Search for the cell housing the specified text and yield its [x, y] center coordinate. 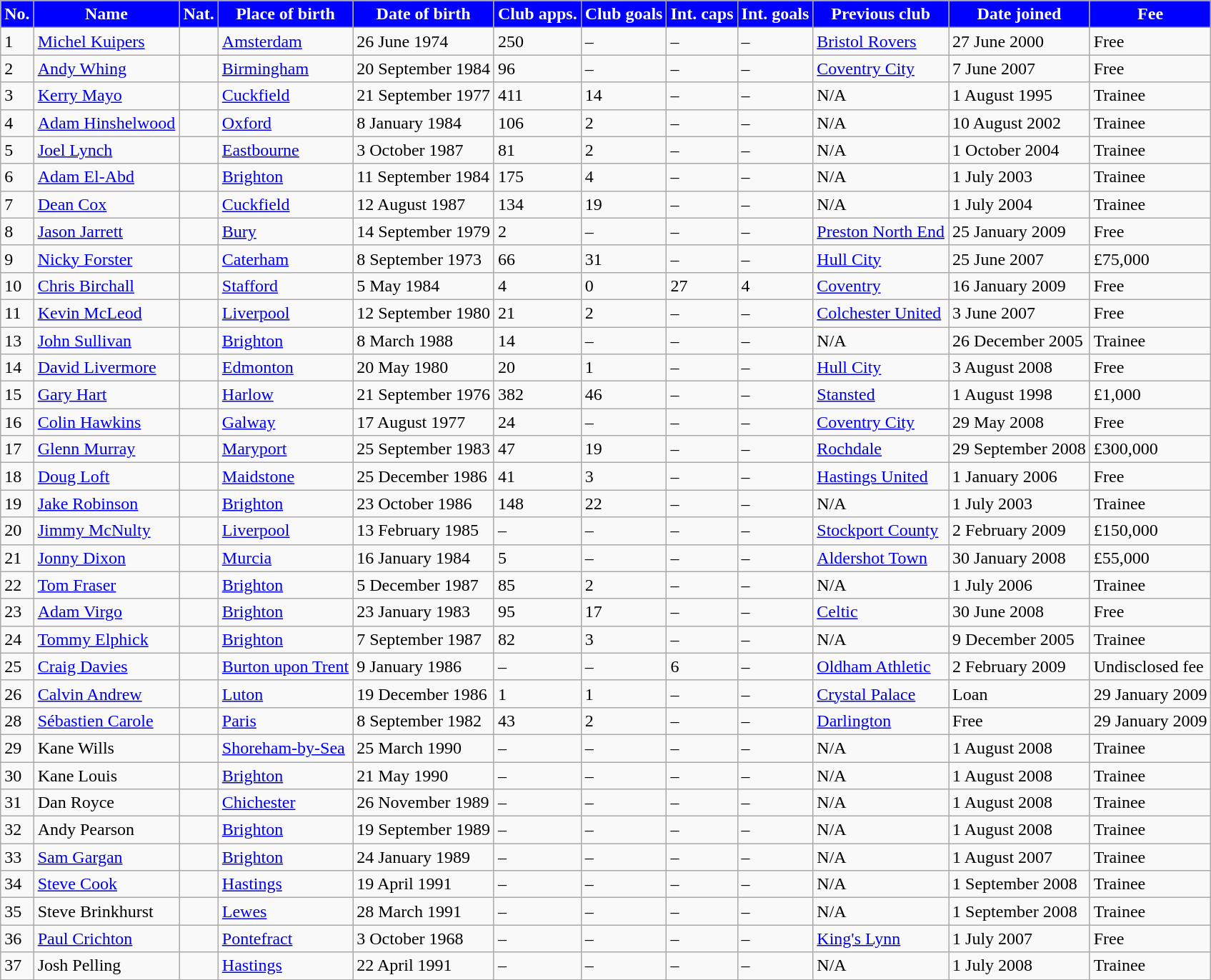
1 July 2008 [1020, 966]
43 [537, 721]
Club apps. [537, 14]
Gary Hart [106, 395]
Oxford [285, 123]
Jake Robinson [106, 504]
King's Lynn [881, 939]
Harlow [285, 395]
96 [537, 69]
20 May 1980 [424, 368]
Murcia [285, 558]
1 July 2007 [1020, 939]
41 [537, 476]
18 [17, 476]
Aldershot Town [881, 558]
£55,000 [1150, 558]
16 January 1984 [424, 558]
23 January 1983 [424, 612]
Michel Kuipers [106, 41]
0 [624, 286]
1 January 2006 [1020, 476]
Kane Louis [106, 775]
21 May 1990 [424, 775]
Place of birth [285, 14]
Chichester [285, 803]
3 October 1987 [424, 150]
10 August 2002 [1020, 123]
25 January 2009 [1020, 231]
35 [17, 911]
Birmingham [285, 69]
30 [17, 775]
Kevin McLeod [106, 313]
26 June 1974 [424, 41]
Bury [285, 231]
82 [537, 639]
16 [17, 422]
Date joined [1020, 14]
9 December 2005 [1020, 639]
David Livermore [106, 368]
26 [17, 694]
26 November 1989 [424, 803]
£300,000 [1150, 449]
27 [702, 286]
5 May 1984 [424, 286]
Shoreham-by-Sea [285, 748]
Caterham [285, 259]
Int. caps [702, 14]
Club goals [624, 14]
Nicky Forster [106, 259]
3 October 1968 [424, 939]
37 [17, 966]
£1,000 [1150, 395]
Joel Lynch [106, 150]
11 September 1984 [424, 177]
Stafford [285, 286]
Sébastien Carole [106, 721]
Colin Hawkins [106, 422]
8 January 1984 [424, 123]
Coventry [881, 286]
Jason Jarrett [106, 231]
Eastbourne [285, 150]
85 [537, 585]
Dean Cox [106, 204]
29 May 2008 [1020, 422]
46 [624, 395]
Previous club [881, 14]
66 [537, 259]
30 June 2008 [1020, 612]
19 April 1991 [424, 884]
Celtic [881, 612]
Lewes [285, 911]
5 December 1987 [424, 585]
Fee [1150, 14]
Galway [285, 422]
1 August 1998 [1020, 395]
Edmonton [285, 368]
Kane Wills [106, 748]
8 [17, 231]
10 [17, 286]
Steve Brinkhurst [106, 911]
34 [17, 884]
13 [17, 341]
Adam Hinshelwood [106, 123]
17 August 1977 [424, 422]
25 [17, 666]
£150,000 [1150, 531]
Date of birth [424, 14]
23 [17, 612]
134 [537, 204]
Paul Crichton [106, 939]
3 August 2008 [1020, 368]
Josh Pelling [106, 966]
14 September 1979 [424, 231]
33 [17, 857]
21 September 1976 [424, 395]
3 June 2007 [1020, 313]
30 January 2008 [1020, 558]
28 [17, 721]
Loan [1020, 694]
Oldham Athletic [881, 666]
8 September 1982 [424, 721]
No. [17, 14]
Nat. [199, 14]
8 March 1988 [424, 341]
29 [17, 748]
£75,000 [1150, 259]
Pontefract [285, 939]
1 August 1995 [1020, 96]
Undisclosed fee [1150, 666]
1 July 2004 [1020, 204]
19 September 1989 [424, 830]
Glenn Murray [106, 449]
16 January 2009 [1020, 286]
382 [537, 395]
Amsterdam [285, 41]
Paris [285, 721]
21 September 1977 [424, 96]
Sam Gargan [106, 857]
24 January 1989 [424, 857]
Chris Birchall [106, 286]
27 June 2000 [1020, 41]
Darlington [881, 721]
Adam El-Abd [106, 177]
36 [17, 939]
Calvin Andrew [106, 694]
8 September 1973 [424, 259]
Int. goals [775, 14]
9 [17, 259]
7 September 1987 [424, 639]
Jimmy McNulty [106, 531]
11 [17, 313]
Jonny Dixon [106, 558]
Andy Whing [106, 69]
Maidstone [285, 476]
Andy Pearson [106, 830]
12 September 1980 [424, 313]
Tom Fraser [106, 585]
Name [106, 14]
25 March 1990 [424, 748]
Luton [285, 694]
28 March 1991 [424, 911]
Craig Davies [106, 666]
Steve Cook [106, 884]
250 [537, 41]
25 December 1986 [424, 476]
12 August 1987 [424, 204]
Maryport [285, 449]
106 [537, 123]
19 December 1986 [424, 694]
13 February 1985 [424, 531]
Rochdale [881, 449]
29 September 2008 [1020, 449]
Doug Loft [106, 476]
9 January 1986 [424, 666]
25 September 1983 [424, 449]
1 July 2006 [1020, 585]
Kerry Mayo [106, 96]
15 [17, 395]
John Sullivan [106, 341]
Stockport County [881, 531]
95 [537, 612]
Adam Virgo [106, 612]
148 [537, 504]
32 [17, 830]
1 October 2004 [1020, 150]
175 [537, 177]
25 June 2007 [1020, 259]
Stansted [881, 395]
Crystal Palace [881, 694]
81 [537, 150]
Tommy Elphick [106, 639]
7 [17, 204]
Hastings United [881, 476]
Colchester United [881, 313]
Dan Royce [106, 803]
23 October 1986 [424, 504]
Bristol Rovers [881, 41]
Burton upon Trent [285, 666]
20 September 1984 [424, 69]
47 [537, 449]
1 August 2007 [1020, 857]
411 [537, 96]
Preston North End [881, 231]
26 December 2005 [1020, 341]
7 June 2007 [1020, 69]
22 April 1991 [424, 966]
